Search for the cell housing the specified text and yield its (x, y) center coordinate. 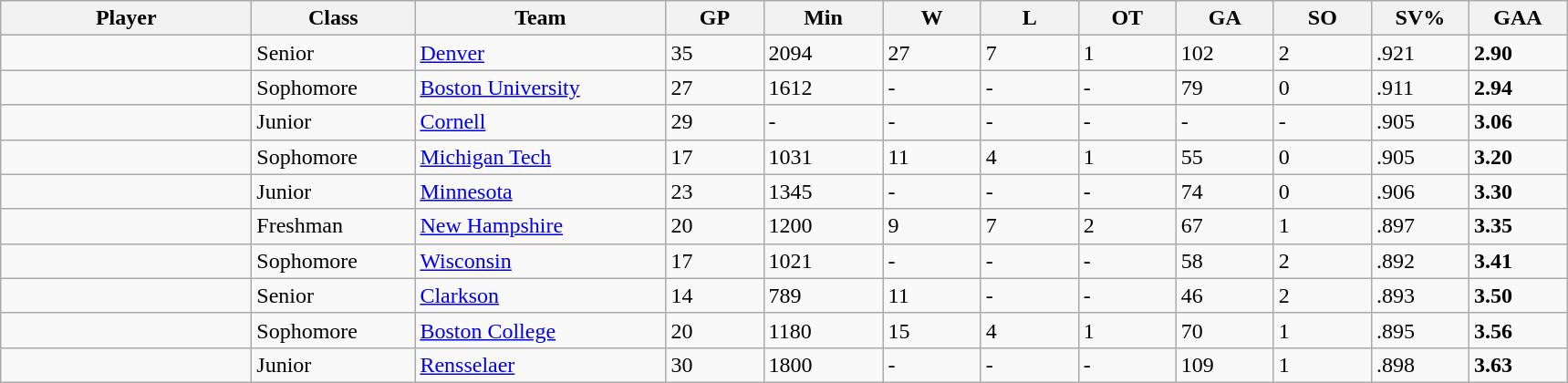
79 (1224, 88)
.897 (1419, 226)
Player (126, 18)
Denver (540, 53)
Clarkson (540, 295)
2.94 (1518, 88)
OT (1127, 18)
Team (540, 18)
102 (1224, 53)
1200 (823, 226)
Michigan Tech (540, 157)
3.63 (1518, 365)
70 (1224, 330)
.895 (1419, 330)
Boston College (540, 330)
3.50 (1518, 295)
3.35 (1518, 226)
Boston University (540, 88)
.898 (1419, 365)
789 (823, 295)
SV% (1419, 18)
W (932, 18)
Minnesota (540, 191)
1180 (823, 330)
L (1029, 18)
29 (715, 122)
.892 (1419, 261)
Rensselaer (540, 365)
GP (715, 18)
3.20 (1518, 157)
1345 (823, 191)
74 (1224, 191)
109 (1224, 365)
Freshman (334, 226)
1612 (823, 88)
3.41 (1518, 261)
3.06 (1518, 122)
1021 (823, 261)
23 (715, 191)
.893 (1419, 295)
Wisconsin (540, 261)
Cornell (540, 122)
3.30 (1518, 191)
67 (1224, 226)
Min (823, 18)
58 (1224, 261)
.906 (1419, 191)
2.90 (1518, 53)
1031 (823, 157)
46 (1224, 295)
55 (1224, 157)
9 (932, 226)
3.56 (1518, 330)
30 (715, 365)
1800 (823, 365)
2094 (823, 53)
Class (334, 18)
.911 (1419, 88)
15 (932, 330)
New Hampshire (540, 226)
35 (715, 53)
14 (715, 295)
GA (1224, 18)
SO (1323, 18)
.921 (1419, 53)
GAA (1518, 18)
